For the text-containing cell, return its midpoint in [x, y] coordinate format. 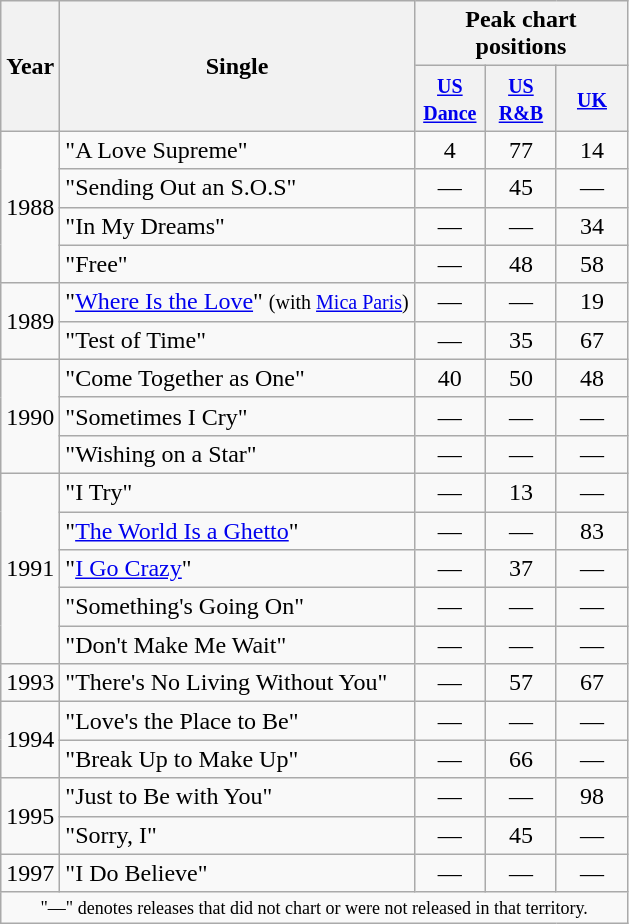
US R&B [520, 98]
1995 [30, 816]
4 [450, 150]
57 [520, 683]
19 [592, 302]
"Sorry, I" [238, 835]
"Sometimes I Cry" [238, 416]
1993 [30, 683]
1994 [30, 740]
40 [450, 378]
Single [238, 66]
1990 [30, 416]
"I Do Believe" [238, 873]
"Where Is the Love" (with Mica Paris) [238, 302]
1997 [30, 873]
37 [520, 569]
98 [592, 797]
66 [520, 759]
"The World Is a Ghetto" [238, 531]
"Something's Going On" [238, 607]
"There's No Living Without You" [238, 683]
77 [520, 150]
"Wishing on a Star" [238, 454]
"Free" [238, 264]
14 [592, 150]
1991 [30, 568]
UK [592, 98]
"I Try" [238, 492]
50 [520, 378]
Year [30, 66]
"Just to Be with You" [238, 797]
"Test of Time" [238, 340]
"In My Dreams" [238, 226]
US Dance [450, 98]
58 [592, 264]
"A Love Supreme" [238, 150]
"Love's the Place to Be" [238, 721]
"—" denotes releases that did not chart or were not released in that territory. [314, 908]
35 [520, 340]
Peak chart positions [520, 34]
"Come Together as One" [238, 378]
"I Go Crazy" [238, 569]
"Don't Make Me Wait" [238, 645]
13 [520, 492]
"Sending Out an S.O.S" [238, 188]
"Break Up to Make Up" [238, 759]
1988 [30, 207]
34 [592, 226]
83 [592, 531]
1989 [30, 321]
